Identify which cell holds the provided text, then report its [X, Y] central coordinate. 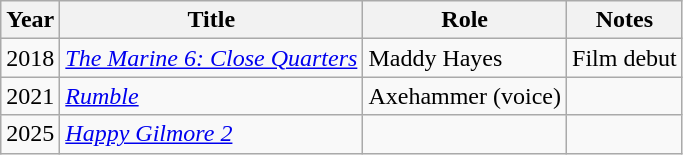
Film debut [625, 58]
Role [465, 20]
2025 [30, 134]
Maddy Hayes [465, 58]
Axehammer (voice) [465, 96]
Rumble [212, 96]
Year [30, 20]
2018 [30, 58]
Notes [625, 20]
2021 [30, 96]
The Marine 6: Close Quarters [212, 58]
Happy Gilmore 2 [212, 134]
Title [212, 20]
